Return (X, Y) of the center of cell containing provided text 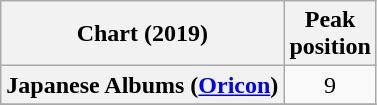
9 (330, 85)
Peakposition (330, 34)
Chart (2019) (142, 34)
Japanese Albums (Oricon) (142, 85)
